Scan for the cell matching the given text and deliver its [x, y] coordinate at center. 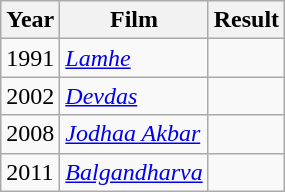
Jodhaa Akbar [134, 134]
Result [246, 20]
2002 [30, 96]
2011 [30, 172]
Film [134, 20]
2008 [30, 134]
Balgandharva [134, 172]
Devdas [134, 96]
1991 [30, 58]
Lamhe [134, 58]
Year [30, 20]
